Extract the (X, Y) coordinate from the center of the cell holding the provided text.  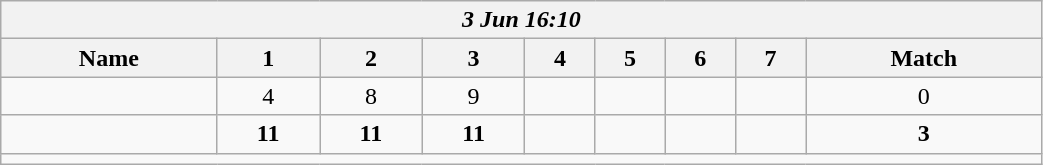
5 (630, 58)
7 (770, 58)
8 (372, 96)
3 Jun 16:10 (522, 20)
Match (924, 58)
0 (924, 96)
2 (372, 58)
1 (268, 58)
9 (474, 96)
6 (700, 58)
Name (109, 58)
